Identify which cell holds the provided text, then report its (X, Y) central coordinate. 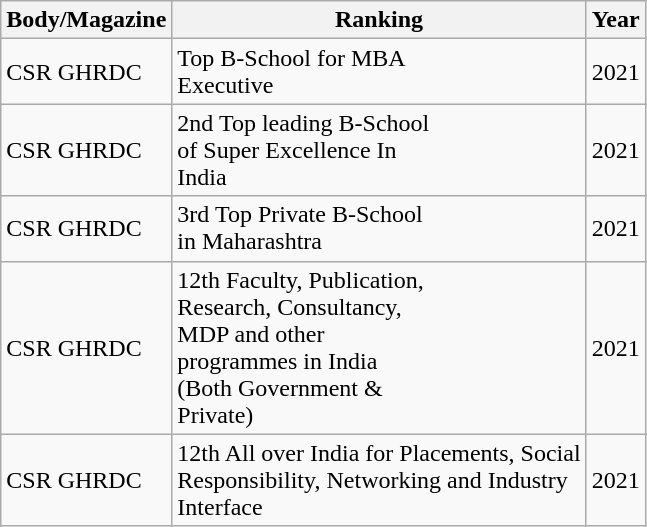
3rd Top Private B-Schoolin Maharashtra (379, 228)
12th Faculty, Publication,Research, Consultancy,MDP and otherprogrammes in India(Both Government &Private) (379, 348)
Year (616, 20)
2nd Top leading B-Schoolof Super Excellence InIndia (379, 150)
Body/Magazine (86, 20)
12th All over India for Placements, SocialResponsibility, Networking and IndustryInterface (379, 480)
Ranking (379, 20)
Top B-School for MBAExecutive (379, 72)
